Capture the cell that displays the provided text and extract its [X, Y] central coordinate. 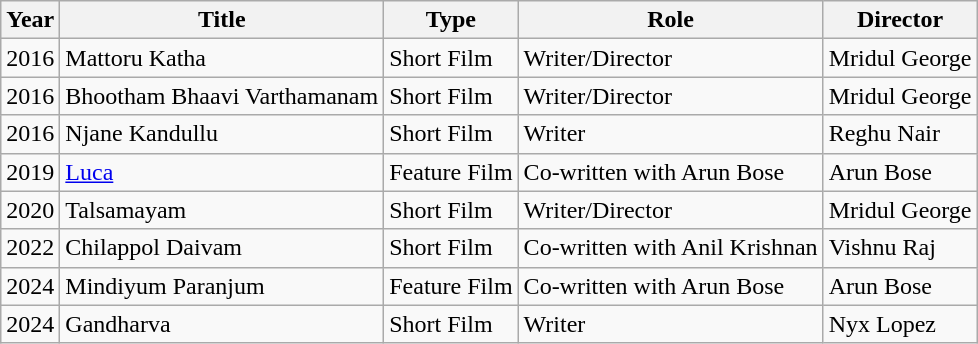
Co-written with Anil Krishnan [670, 248]
Gandharva [222, 324]
2022 [30, 248]
Reghu Nair [900, 134]
2020 [30, 210]
Role [670, 20]
Type [451, 20]
2019 [30, 172]
Director [900, 20]
Njane Kandullu [222, 134]
Vishnu Raj [900, 248]
Luca [222, 172]
Year [30, 20]
Talsamayam [222, 210]
Title [222, 20]
Bhootham Bhaavi Varthamanam [222, 96]
Nyx Lopez [900, 324]
Mindiyum Paranjum [222, 286]
Mattoru Katha [222, 58]
Chilappol Daivam [222, 248]
